Return the (X, Y) coordinate for the center point of the cell that contains the specified text.  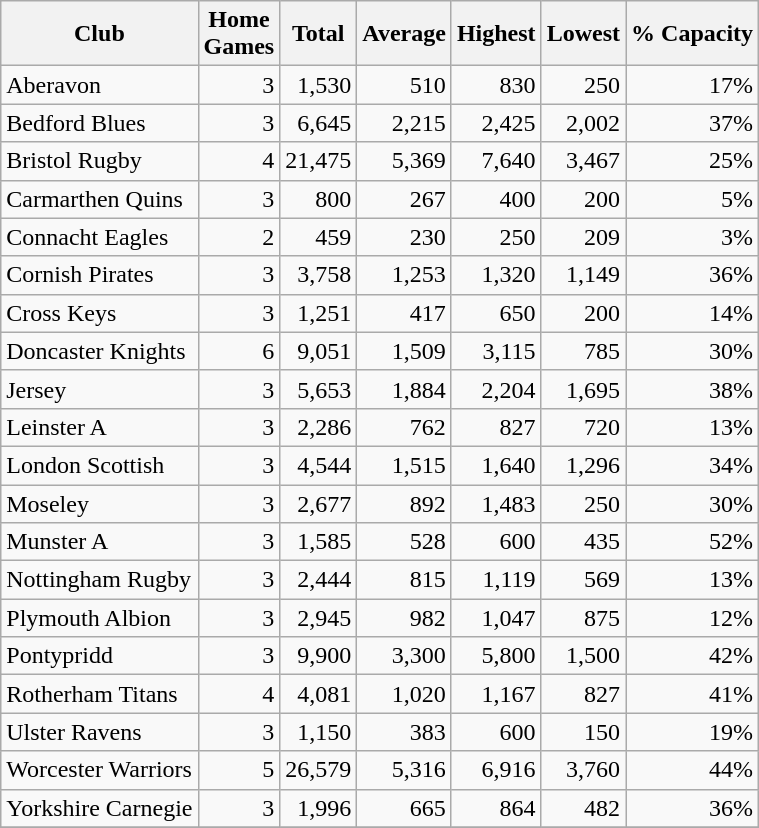
6,916 (496, 770)
2,425 (496, 123)
Lowest (583, 34)
41% (692, 694)
875 (583, 618)
1,640 (496, 465)
815 (404, 580)
459 (318, 237)
2,444 (318, 580)
1,530 (318, 85)
Leinster A (100, 427)
Bristol Rugby (100, 161)
1,884 (404, 389)
12% (692, 618)
3,758 (318, 275)
Total (318, 34)
Jersey (100, 389)
1,119 (496, 580)
1,515 (404, 465)
34% (692, 465)
Aberavon (100, 85)
21,475 (318, 161)
37% (692, 123)
1,585 (318, 542)
Ulster Ravens (100, 732)
1,253 (404, 275)
6 (239, 351)
762 (404, 427)
3% (692, 237)
44% (692, 770)
1,047 (496, 618)
1,020 (404, 694)
17% (692, 85)
2,215 (404, 123)
Cornish Pirates (100, 275)
2,286 (318, 427)
38% (692, 389)
1,251 (318, 313)
Rotherham Titans (100, 694)
1,500 (583, 656)
Average (404, 34)
1,320 (496, 275)
1,695 (583, 389)
5% (692, 199)
1,296 (583, 465)
1,150 (318, 732)
785 (583, 351)
830 (496, 85)
Plymouth Albion (100, 618)
Pontypridd (100, 656)
1,483 (496, 503)
6,645 (318, 123)
400 (496, 199)
2,945 (318, 618)
5,316 (404, 770)
800 (318, 199)
2,204 (496, 389)
7,640 (496, 161)
% Capacity (692, 34)
650 (496, 313)
1,509 (404, 351)
9,900 (318, 656)
Worcester Warriors (100, 770)
982 (404, 618)
482 (583, 808)
1,149 (583, 275)
Club (100, 34)
5,653 (318, 389)
510 (404, 85)
Nottingham Rugby (100, 580)
Munster A (100, 542)
2,677 (318, 503)
HomeGames (239, 34)
19% (692, 732)
Connacht Eagles (100, 237)
Doncaster Knights (100, 351)
Moseley (100, 503)
383 (404, 732)
Cross Keys (100, 313)
528 (404, 542)
Carmarthen Quins (100, 199)
Bedford Blues (100, 123)
4,081 (318, 694)
2,002 (583, 123)
London Scottish (100, 465)
665 (404, 808)
3,760 (583, 770)
42% (692, 656)
569 (583, 580)
14% (692, 313)
52% (692, 542)
Highest (496, 34)
230 (404, 237)
417 (404, 313)
3,115 (496, 351)
150 (583, 732)
892 (404, 503)
4,544 (318, 465)
5,369 (404, 161)
267 (404, 199)
3,467 (583, 161)
435 (583, 542)
1,167 (496, 694)
1,996 (318, 808)
25% (692, 161)
Yorkshire Carnegie (100, 808)
26,579 (318, 770)
720 (583, 427)
9,051 (318, 351)
3,300 (404, 656)
5 (239, 770)
5,800 (496, 656)
209 (583, 237)
864 (496, 808)
2 (239, 237)
